Scan for the cell matching the given text and deliver its [X, Y] coordinate at center. 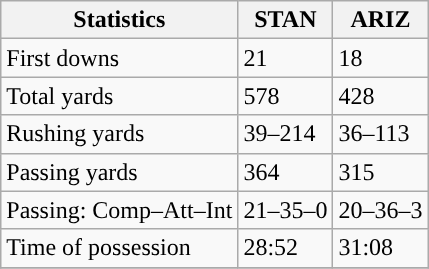
Total yards [120, 96]
Rushing yards [120, 134]
STAN [286, 20]
36–113 [380, 134]
28:52 [286, 248]
Passing yards [120, 172]
Passing: Comp–Att–Int [120, 210]
First downs [120, 58]
315 [380, 172]
Statistics [120, 20]
578 [286, 96]
20–36–3 [380, 210]
39–214 [286, 134]
364 [286, 172]
31:08 [380, 248]
21–35–0 [286, 210]
18 [380, 58]
ARIZ [380, 20]
428 [380, 96]
21 [286, 58]
Time of possession [120, 248]
